From the cell containing the given text, extract its center point as [x, y] coordinate. 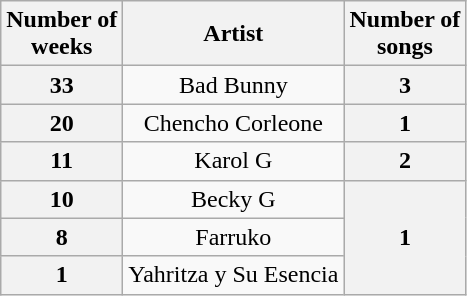
Chencho Corleone [234, 123]
Number ofsongs [405, 34]
20 [62, 123]
Artist [234, 34]
Farruko [234, 237]
Bad Bunny [234, 85]
Number ofweeks [62, 34]
3 [405, 85]
8 [62, 237]
33 [62, 85]
Karol G [234, 161]
2 [405, 161]
Yahritza y Su Esencia [234, 275]
11 [62, 161]
Becky G [234, 199]
10 [62, 199]
